Pinpoint the cell where the given text exists, returning its [X, Y] midpoint coordinate. 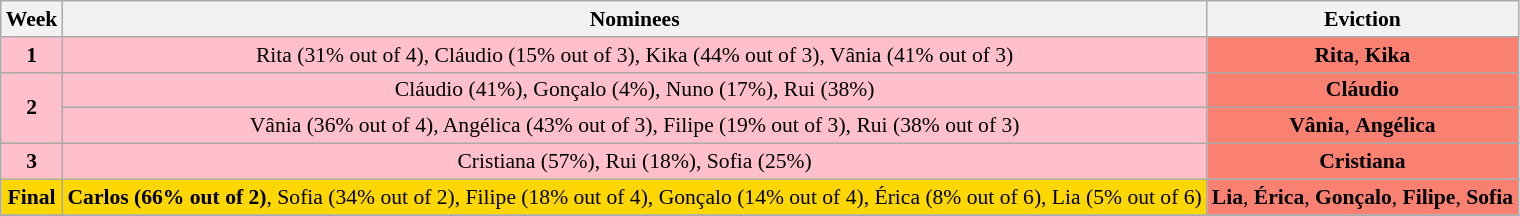
Carlos (66% out of 2), Sofia (34% out of 2), Filipe (18% out of 4), Gonçalo (14% out of 4), Érica (8% out of 6), Lia (5% out of 6) [634, 197]
Vânia (36% out of 4), Angélica (43% out of 3), Filipe (19% out of 3), Rui (38% out of 3) [634, 126]
3 [32, 162]
Vânia, Angélica [1362, 126]
Rita, Kika [1362, 55]
Cristiana (57%), Rui (18%), Sofia (25%) [634, 162]
Week [32, 19]
1 [32, 55]
Eviction [1362, 19]
Cláudio [1362, 90]
Cristiana [1362, 162]
Rita (31% out of 4), Cláudio (15% out of 3), Kika (44% out of 3), Vânia (41% out of 3) [634, 55]
Final [32, 197]
Lia, Érica, Gonçalo, Filipe, Sofia [1362, 197]
2 [32, 108]
Cláudio (41%), Gonçalo (4%), Nuno (17%), Rui (38%) [634, 90]
Nominees [634, 19]
